Provide the [x, y] coordinate of the cell's center where the given text is located.  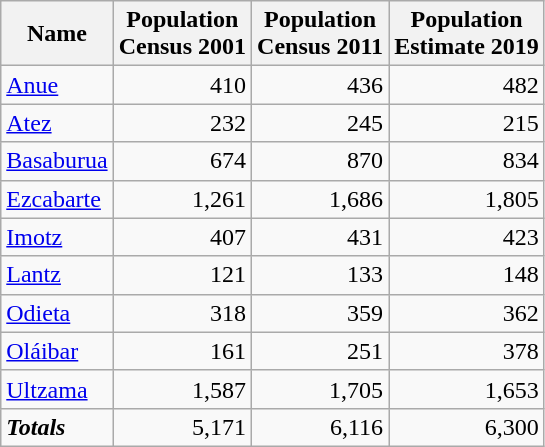
Name [57, 34]
Oláibar [57, 351]
870 [320, 161]
Odieta [57, 313]
436 [320, 85]
215 [467, 123]
Imotz [57, 237]
Ezcabarte [57, 199]
482 [467, 85]
1,686 [320, 199]
6,300 [467, 427]
PopulationCensus 2001 [182, 34]
148 [467, 275]
Totals [57, 427]
PopulationEstimate 2019 [467, 34]
232 [182, 123]
1,261 [182, 199]
431 [320, 237]
410 [182, 85]
359 [320, 313]
245 [320, 123]
1,653 [467, 389]
362 [467, 313]
1,805 [467, 199]
6,116 [320, 427]
Ultzama [57, 389]
378 [467, 351]
133 [320, 275]
407 [182, 237]
121 [182, 275]
5,171 [182, 427]
Anue [57, 85]
Lantz [57, 275]
674 [182, 161]
1,587 [182, 389]
161 [182, 351]
251 [320, 351]
423 [467, 237]
Basaburua [57, 161]
318 [182, 313]
834 [467, 161]
Atez [57, 123]
PopulationCensus 2011 [320, 34]
1,705 [320, 389]
